Search for the cell housing the specified text and yield its [x, y] center coordinate. 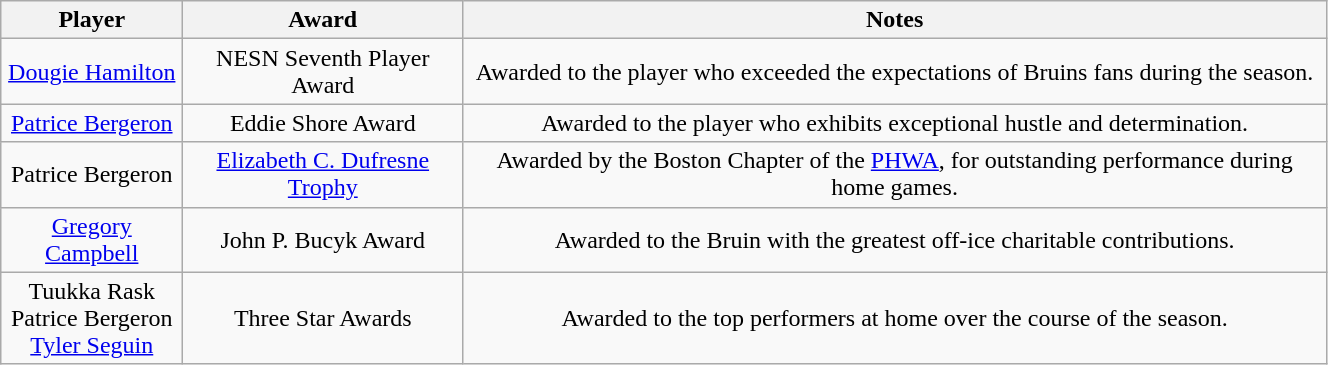
Elizabeth C. Dufresne Trophy [323, 174]
Awarded to the player who exceeded the expectations of Bruins fans during the season. [895, 72]
Awarded to the player who exhibits exceptional hustle and determination. [895, 123]
Tuukka RaskPatrice BergeronTyler Seguin [92, 318]
Awarded to the top performers at home over the course of the season. [895, 318]
NESN Seventh Player Award [323, 72]
Notes [895, 20]
Three Star Awards [323, 318]
John P. Bucyk Award [323, 240]
Eddie Shore Award [323, 123]
Award [323, 20]
Awarded by the Boston Chapter of the PHWA, for outstanding performance during home games. [895, 174]
Awarded to the Bruin with the greatest off-ice charitable contributions. [895, 240]
Player [92, 20]
Dougie Hamilton [92, 72]
Gregory Campbell [92, 240]
